Output the (x, y) coordinate of the center of the cell containing the given text.  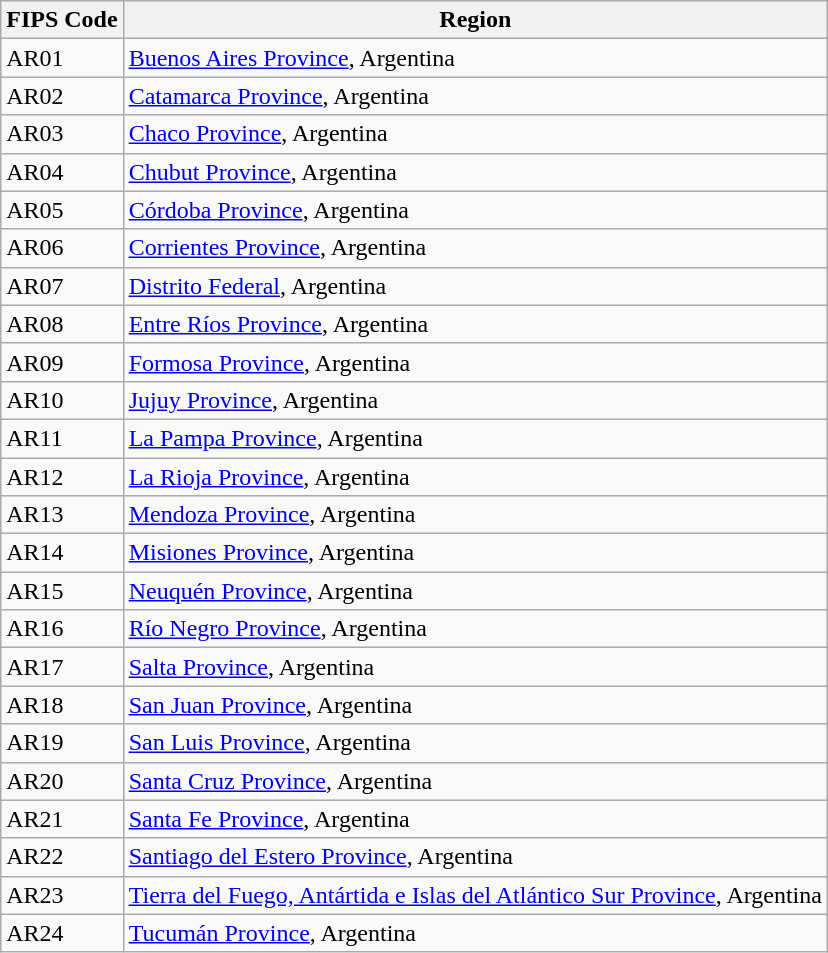
Río Negro Province, Argentina (475, 629)
Santiago del Estero Province, Argentina (475, 857)
Jujuy Province, Argentina (475, 400)
AR17 (62, 667)
AR21 (62, 819)
Formosa Province, Argentina (475, 362)
Entre Ríos Province, Argentina (475, 324)
AR14 (62, 553)
Mendoza Province, Argentina (475, 515)
AR10 (62, 400)
AR06 (62, 248)
AR05 (62, 210)
La Rioja Province, Argentina (475, 477)
AR24 (62, 933)
FIPS Code (62, 20)
AR12 (62, 477)
AR01 (62, 58)
La Pampa Province, Argentina (475, 438)
AR09 (62, 362)
AR13 (62, 515)
AR04 (62, 172)
AR16 (62, 629)
Santa Fe Province, Argentina (475, 819)
Catamarca Province, Argentina (475, 96)
Distrito Federal, Argentina (475, 286)
San Juan Province, Argentina (475, 705)
Córdoba Province, Argentina (475, 210)
Santa Cruz Province, Argentina (475, 781)
AR23 (62, 895)
Tucumán Province, Argentina (475, 933)
AR22 (62, 857)
AR20 (62, 781)
Buenos Aires Province, Argentina (475, 58)
AR19 (62, 743)
AR07 (62, 286)
AR08 (62, 324)
AR15 (62, 591)
AR03 (62, 134)
AR18 (62, 705)
Chubut Province, Argentina (475, 172)
AR11 (62, 438)
Chaco Province, Argentina (475, 134)
Region (475, 20)
Tierra del Fuego, Antártida e Islas del Atlántico Sur Province, Argentina (475, 895)
AR02 (62, 96)
Neuquén Province, Argentina (475, 591)
Salta Province, Argentina (475, 667)
Corrientes Province, Argentina (475, 248)
San Luis Province, Argentina (475, 743)
Misiones Province, Argentina (475, 553)
